For the text-containing cell, return its midpoint in (x, y) coordinate format. 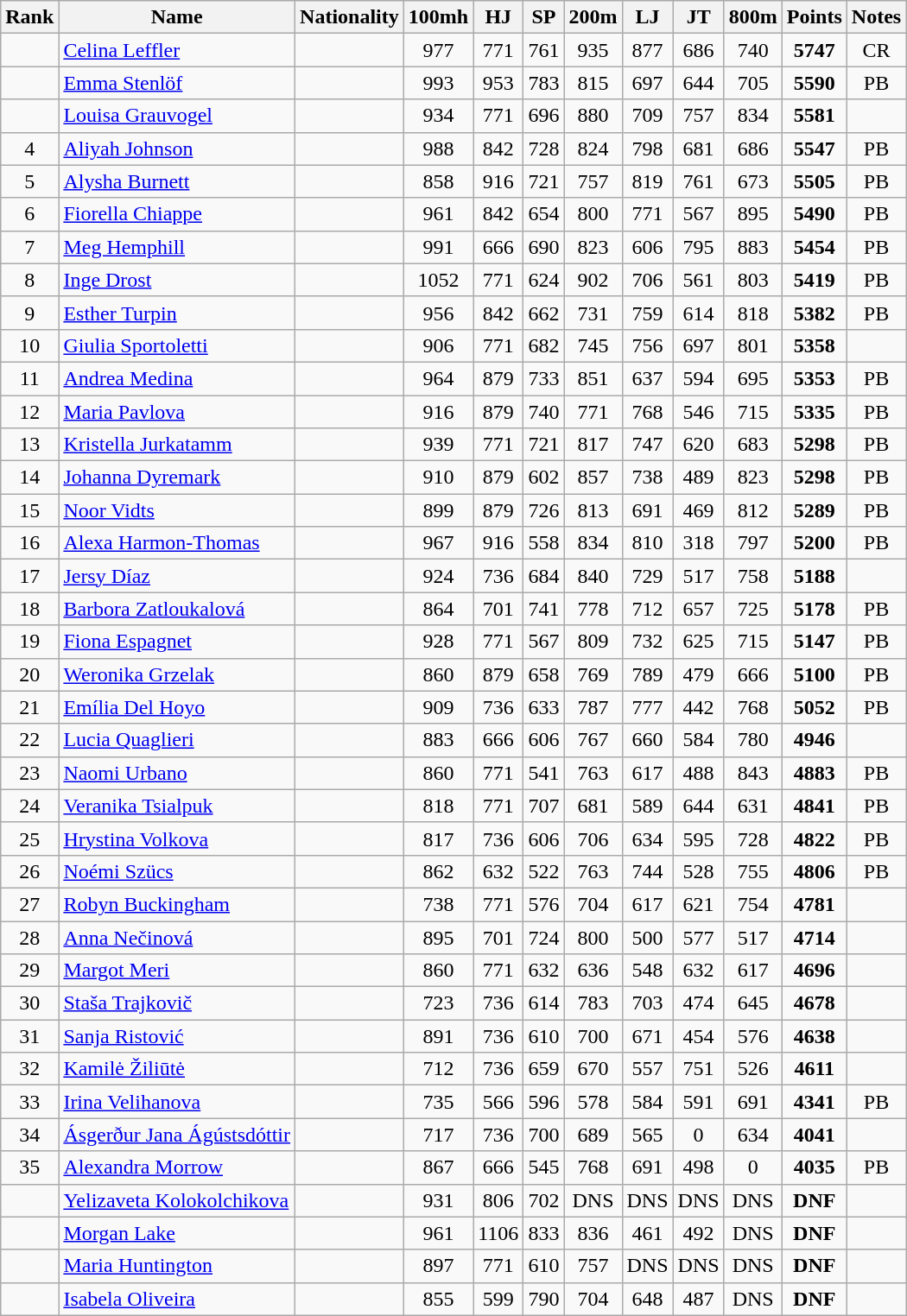
769 (593, 674)
Alexandra Morrow (177, 1167)
797 (753, 543)
759 (648, 313)
599 (498, 1299)
Maria Huntington (177, 1266)
Aliyah Johnson (177, 149)
Meg Hemphill (177, 247)
993 (438, 83)
578 (593, 1102)
789 (648, 674)
956 (438, 313)
648 (648, 1299)
755 (753, 871)
Naomi Urbano (177, 773)
988 (438, 149)
729 (648, 576)
5747 (814, 50)
19 (29, 642)
Irina Velihanova (177, 1102)
487 (698, 1299)
689 (593, 1135)
22 (29, 740)
4841 (814, 806)
Emília Del Hoyo (177, 707)
Fiona Espagnet (177, 642)
906 (438, 345)
695 (753, 378)
790 (544, 1299)
806 (498, 1200)
469 (698, 510)
5052 (814, 707)
767 (593, 740)
909 (438, 707)
Fiorella Chiappe (177, 214)
28 (29, 937)
SP (544, 17)
488 (698, 773)
851 (593, 378)
899 (438, 510)
637 (648, 378)
24 (29, 806)
Kristella Jurkatamm (177, 445)
891 (438, 1036)
Notes (876, 17)
26 (29, 871)
5490 (814, 214)
991 (438, 247)
662 (544, 313)
5581 (814, 116)
4946 (814, 740)
953 (498, 83)
17 (29, 576)
4781 (814, 904)
910 (438, 478)
35 (29, 1167)
5147 (814, 642)
15 (29, 510)
489 (698, 478)
Yelizaveta Kolokolchikova (177, 1200)
621 (698, 904)
4714 (814, 937)
Morgan Lake (177, 1233)
780 (753, 740)
824 (593, 149)
977 (438, 50)
836 (593, 1233)
741 (544, 609)
964 (438, 378)
819 (648, 181)
671 (648, 1036)
5335 (814, 412)
5382 (814, 313)
545 (544, 1167)
810 (648, 543)
JT (698, 17)
777 (648, 707)
684 (544, 576)
21 (29, 707)
747 (648, 445)
4035 (814, 1167)
Andrea Medina (177, 378)
25 (29, 838)
809 (593, 642)
4611 (814, 1069)
658 (544, 674)
558 (544, 543)
4041 (814, 1135)
724 (544, 937)
967 (438, 543)
596 (544, 1102)
11 (29, 378)
479 (698, 674)
Alexa Harmon-Thomas (177, 543)
862 (438, 871)
Robyn Buckingham (177, 904)
657 (698, 609)
Louisa Grauvogel (177, 116)
902 (593, 280)
5547 (814, 149)
4678 (814, 1003)
4638 (814, 1036)
30 (29, 1003)
34 (29, 1135)
454 (698, 1036)
Johanna Dyremark (177, 478)
4883 (814, 773)
935 (593, 50)
20 (29, 674)
758 (753, 576)
717 (438, 1135)
5454 (814, 247)
565 (648, 1135)
673 (753, 181)
723 (438, 1003)
Hrystina Volkova (177, 838)
16 (29, 543)
318 (698, 543)
702 (544, 1200)
5419 (814, 280)
9 (29, 313)
5200 (814, 543)
877 (648, 50)
557 (648, 1069)
682 (544, 345)
744 (648, 871)
745 (593, 345)
897 (438, 1266)
Sanja Ristović (177, 1036)
840 (593, 576)
Alysha Burnett (177, 181)
707 (544, 806)
Noémi Szücs (177, 871)
Maria Pavlova (177, 412)
591 (698, 1102)
442 (698, 707)
801 (753, 345)
29 (29, 971)
726 (544, 510)
528 (698, 871)
Celina Leffler (177, 50)
5188 (814, 576)
705 (753, 83)
5505 (814, 181)
670 (593, 1069)
498 (698, 1167)
522 (544, 871)
812 (753, 510)
Kamilė Žiliūtė (177, 1069)
5289 (814, 510)
23 (29, 773)
855 (438, 1299)
Ásgerður Jana Ágústsdóttir (177, 1135)
Veranika Tsialpuk (177, 806)
561 (698, 280)
645 (753, 1003)
Jersy Díaz (177, 576)
4 (29, 149)
541 (544, 773)
696 (544, 116)
725 (753, 609)
5178 (814, 609)
10 (29, 345)
659 (544, 1069)
787 (593, 707)
Points (814, 17)
735 (438, 1102)
Emma Stenlöf (177, 83)
815 (593, 83)
928 (438, 642)
924 (438, 576)
778 (593, 609)
1106 (498, 1233)
6 (29, 214)
934 (438, 116)
200m (593, 17)
931 (438, 1200)
800m (753, 17)
843 (753, 773)
4806 (814, 871)
5590 (814, 83)
5353 (814, 378)
756 (648, 345)
Nationality (350, 17)
5358 (814, 345)
833 (544, 1233)
880 (593, 116)
867 (438, 1167)
526 (753, 1069)
751 (698, 1069)
1052 (438, 280)
100mh (438, 17)
8 (29, 280)
LJ (648, 17)
492 (698, 1233)
Barbora Zatloukalová (177, 609)
709 (648, 116)
Giulia Sportoletti (177, 345)
Esther Turpin (177, 313)
27 (29, 904)
18 (29, 609)
683 (753, 445)
548 (648, 971)
798 (648, 149)
4341 (814, 1102)
602 (544, 478)
690 (544, 247)
624 (544, 280)
474 (698, 1003)
939 (438, 445)
858 (438, 181)
5100 (814, 674)
813 (593, 510)
754 (753, 904)
803 (753, 280)
636 (593, 971)
733 (544, 378)
633 (544, 707)
731 (593, 313)
Isabela Oliveira (177, 1299)
31 (29, 1036)
Noor Vidts (177, 510)
Name (177, 17)
32 (29, 1069)
Anna Nečinová (177, 937)
12 (29, 412)
33 (29, 1102)
Lucia Quaglieri (177, 740)
Rank (29, 17)
595 (698, 838)
594 (698, 378)
703 (648, 1003)
7 (29, 247)
4822 (814, 838)
857 (593, 478)
461 (648, 1233)
631 (753, 806)
Margot Meri (177, 971)
14 (29, 478)
546 (698, 412)
HJ (498, 17)
864 (438, 609)
5 (29, 181)
795 (698, 247)
732 (648, 642)
654 (544, 214)
625 (698, 642)
Weronika Grzelak (177, 674)
CR (876, 50)
Inge Drost (177, 280)
566 (498, 1102)
577 (698, 937)
4696 (814, 971)
13 (29, 445)
500 (648, 937)
Staša Trajkovič (177, 1003)
589 (648, 806)
620 (698, 445)
660 (648, 740)
